Return the (x, y) coordinate for the center point of the cell that contains the specified text.  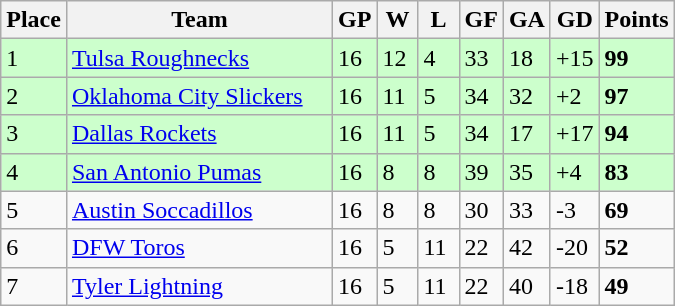
L (438, 20)
San Antonio Pumas (199, 172)
W (398, 20)
32 (526, 96)
Tulsa Roughnecks (199, 58)
GA (526, 20)
Oklahoma City Slickers (199, 96)
7 (34, 286)
12 (398, 58)
+2 (574, 96)
97 (636, 96)
GP (355, 20)
39 (481, 172)
DFW Toros (199, 248)
Dallas Rockets (199, 134)
99 (636, 58)
Austin Soccadillos (199, 210)
52 (636, 248)
Team (199, 20)
94 (636, 134)
+15 (574, 58)
GD (574, 20)
49 (636, 286)
42 (526, 248)
6 (34, 248)
2 (34, 96)
17 (526, 134)
35 (526, 172)
30 (481, 210)
3 (34, 134)
1 (34, 58)
83 (636, 172)
+17 (574, 134)
GF (481, 20)
+4 (574, 172)
-20 (574, 248)
-18 (574, 286)
Tyler Lightning (199, 286)
69 (636, 210)
40 (526, 286)
-3 (574, 210)
Place (34, 20)
18 (526, 58)
Points (636, 20)
